Search for the cell housing the specified text and yield its [x, y] center coordinate. 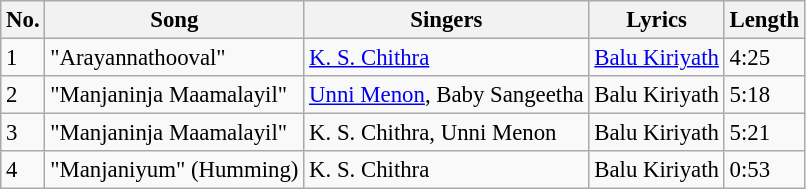
No. [23, 20]
5:18 [764, 95]
K. S. Chithra, Unni Menon [446, 133]
"Manjaniyum" (Humming) [174, 170]
3 [23, 133]
Song [174, 20]
Unni Menon, Baby Sangeetha [446, 95]
1 [23, 58]
Singers [446, 20]
Lyrics [656, 20]
"Arayannathooval" [174, 58]
0:53 [764, 170]
Length [764, 20]
4 [23, 170]
4:25 [764, 58]
2 [23, 95]
5:21 [764, 133]
